Determine the [x, y] coordinate at the center of the cell enclosing the given text.  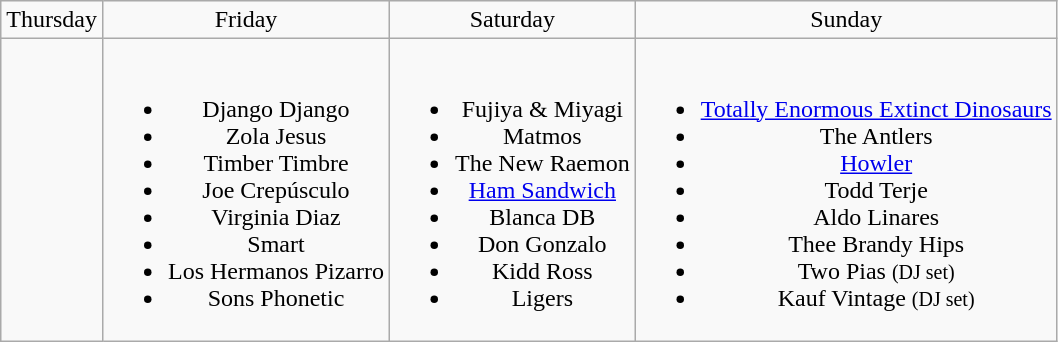
Thursday [52, 20]
Sunday [846, 20]
Totally Enormous Extinct DinosaursThe AntlersHowlerTodd TerjeAldo LinaresThee Brandy HipsTwo Pias (DJ set)Kauf Vintage (DJ set) [846, 190]
Django DjangoZola JesusTimber TimbreJoe CrepúsculoVirginia DiazSmartLos Hermanos PizarroSons Phonetic [246, 190]
Fujiya & MiyagiMatmosThe New RaemonHam SandwichBlanca DBDon GonzaloKidd RossLigers [512, 190]
Saturday [512, 20]
Friday [246, 20]
